Scan for the cell matching the given text and deliver its [X, Y] coordinate at center. 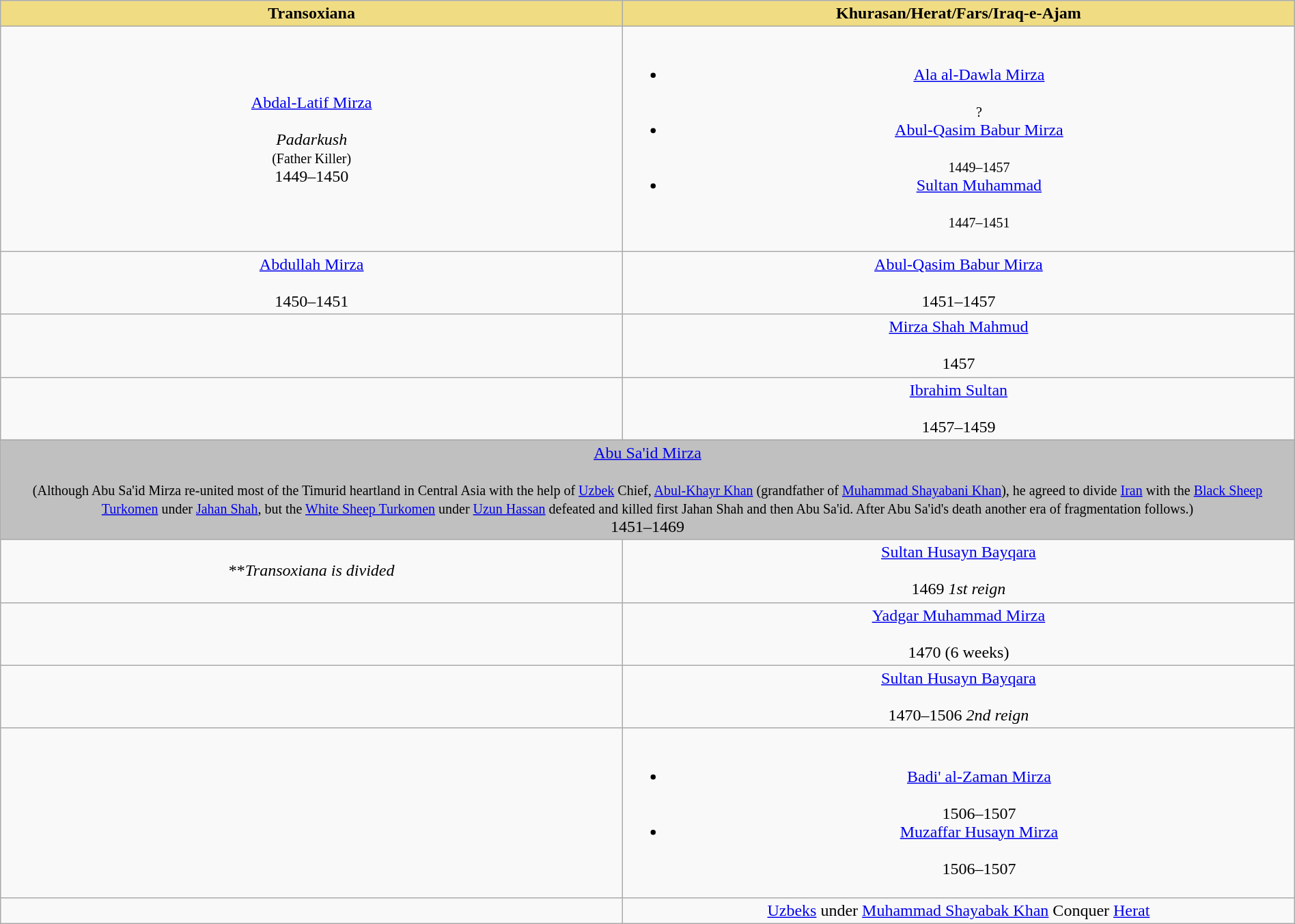
Sultan Husayn Bayqara 1470–1506 2nd reign [959, 697]
Ala al-Dawla Mirza ?Abul-Qasim Babur Mirza 1449–1457Sultan Muhammad 1447–1451 [959, 139]
Abdal-Latif Mirza Padarkush (Father Killer) 1449–1450 [311, 139]
Transoxiana [311, 14]
Uzbeks under Muhammad Shayabak Khan Conquer Herat [959, 910]
Abdullah Mirza 1450–1451 [311, 283]
Badi' al-Zaman Mirza 1506–1507Muzaffar Husayn Mirza 1506–1507 [959, 813]
**Transoxiana is divided [311, 571]
Abul-Qasim Babur Mirza 1451–1457 [959, 283]
Yadgar Muhammad Mirza 1470 (6 weeks) [959, 634]
Khurasan/Herat/Fars/Iraq-e-Ajam [959, 14]
Ibrahim Sultan 1457–1459 [959, 408]
Mirza Shah Mahmud 1457 [959, 346]
Sultan Husayn Bayqara 1469 1st reign [959, 571]
